Capture the cell that displays the provided text and extract its (x, y) central coordinate. 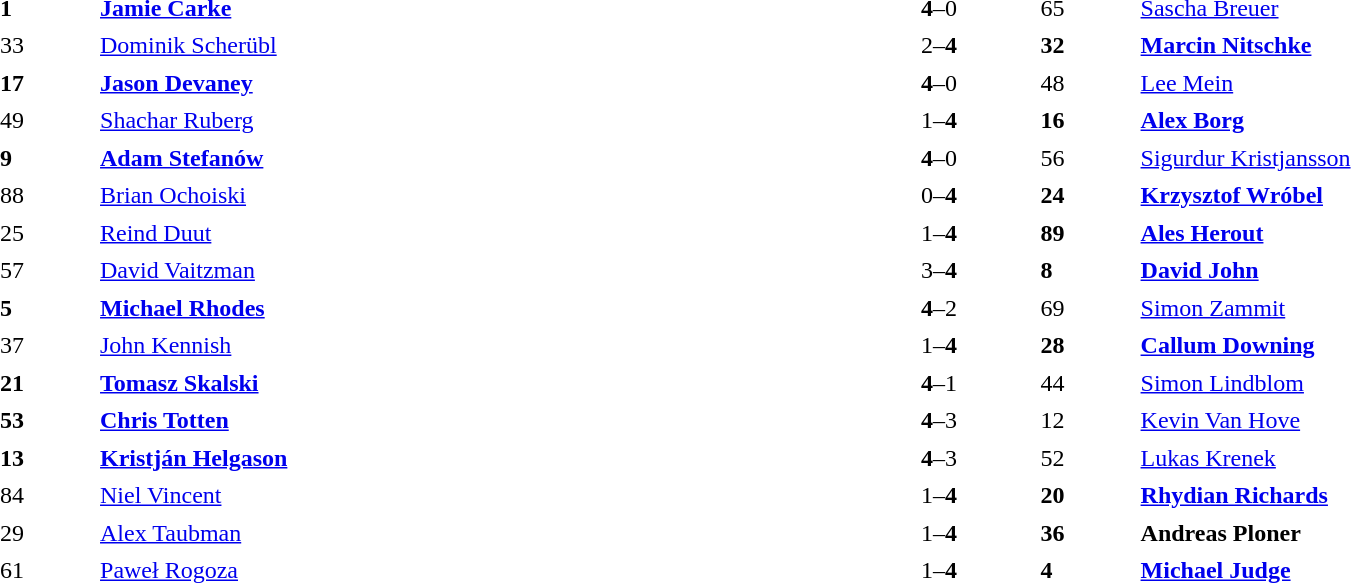
Niel Vincent (469, 495)
Reind Duut (469, 233)
Jason Devaney (469, 83)
48 (1086, 83)
3–4 (938, 271)
69 (1086, 308)
28 (1086, 345)
Tomasz Skalski (469, 383)
2–4 (938, 45)
89 (1086, 233)
56 (1086, 158)
8 (1086, 271)
44 (1086, 383)
David Vaitzman (469, 271)
4–1 (938, 383)
Chris Totten (469, 421)
4–2 (938, 308)
52 (1086, 458)
24 (1086, 195)
32 (1086, 45)
Kristján Helgason (469, 458)
John Kennish (469, 345)
Brian Ochoiski (469, 195)
36 (1086, 533)
20 (1086, 495)
12 (1086, 421)
Alex Taubman (469, 533)
0–4 (938, 195)
16 (1086, 121)
Adam Stefanów (469, 158)
Michael Rhodes (469, 308)
Shachar Ruberg (469, 121)
Dominik Scherübl (469, 45)
